Capture the cell that displays the provided text and extract its [X, Y] central coordinate. 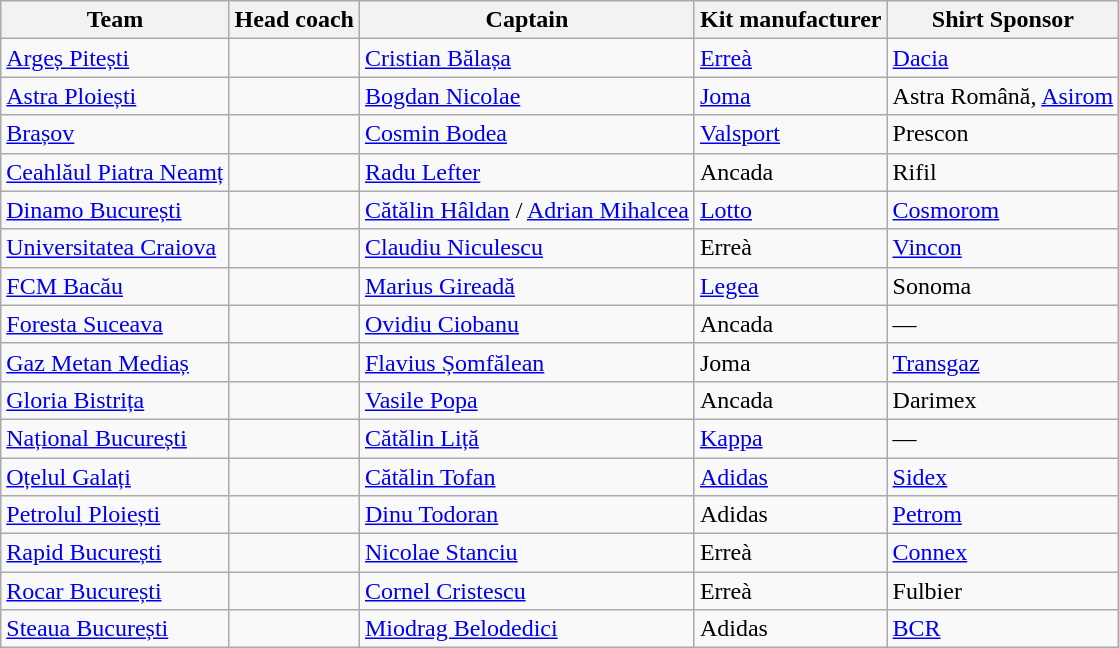
Flavius Șomfălean [526, 362]
Rapid București [115, 553]
Cosmorom [1003, 210]
Kappa [790, 438]
Darimex [1003, 400]
Brașov [115, 134]
FCM Bacău [115, 286]
Claudiu Niculescu [526, 248]
Dacia [1003, 58]
Marius Gireadă [526, 286]
Radu Lefter [526, 172]
Foresta Suceava [115, 324]
Nicolae Stanciu [526, 553]
Steaua București [115, 629]
Oțelul Galați [115, 477]
Universitatea Craiova [115, 248]
Captain [526, 20]
Petrolul Ploiești [115, 515]
Astra Română, Asirom [1003, 96]
Kit manufacturer [790, 20]
Cornel Cristescu [526, 591]
Rocar București [115, 591]
Gaz Metan Mediaș [115, 362]
Miodrag Belodedici [526, 629]
Ceahlăul Piatra Neamț [115, 172]
Rifil [1003, 172]
Valsport [790, 134]
Vincon [1003, 248]
Cristian Bălașa [526, 58]
Cătălin Hâldan / Adrian Mihalcea [526, 210]
Fulbier [1003, 591]
Dinu Todoran [526, 515]
Cătălin Tofan [526, 477]
Vasile Popa [526, 400]
Transgaz [1003, 362]
Național București [115, 438]
Petrom [1003, 515]
Prescon [1003, 134]
Argeș Pitești [115, 58]
Shirt Sponsor [1003, 20]
Ovidiu Ciobanu [526, 324]
Connex [1003, 553]
Astra Ploiești [115, 96]
Lotto [790, 210]
Legea [790, 286]
Bogdan Nicolae [526, 96]
Team [115, 20]
Gloria Bistrița [115, 400]
Cosmin Bodea [526, 134]
Dinamo București [115, 210]
Sonoma [1003, 286]
BCR [1003, 629]
Sidex [1003, 477]
Head coach [294, 20]
Cătălin Liță [526, 438]
